Provide the (X, Y) coordinate of the cell's center where the given text is located.  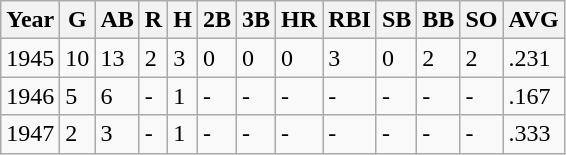
SB (396, 20)
.167 (534, 96)
BB (438, 20)
.333 (534, 134)
R (153, 20)
RBI (350, 20)
H (183, 20)
2B (216, 20)
Year (30, 20)
HR (300, 20)
5 (78, 96)
1946 (30, 96)
SO (482, 20)
13 (117, 58)
AB (117, 20)
.231 (534, 58)
G (78, 20)
10 (78, 58)
AVG (534, 20)
6 (117, 96)
1945 (30, 58)
3B (256, 20)
1947 (30, 134)
